Search for the cell housing the specified text and yield its (X, Y) center coordinate. 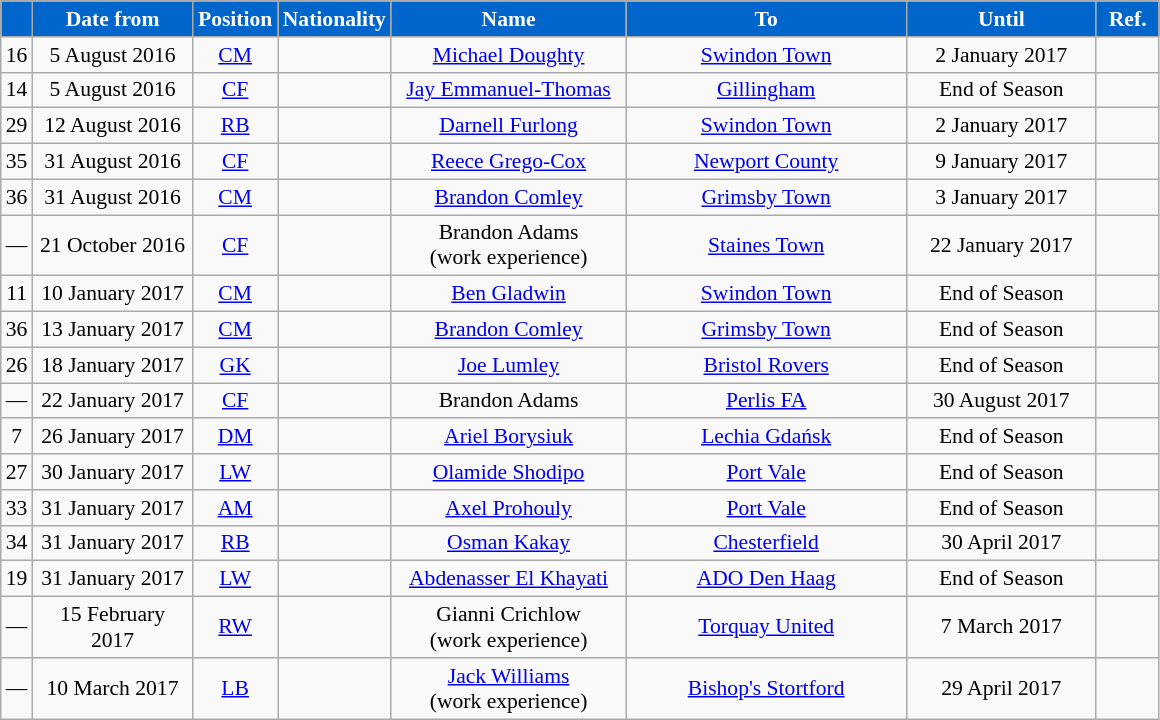
Michael Doughty (508, 55)
Reece Grego-Cox (508, 162)
Bristol Rovers (766, 365)
Torquay United (766, 628)
10 January 2017 (112, 294)
Ben Gladwin (508, 294)
26 January 2017 (112, 437)
LB (236, 688)
Position (236, 19)
RW (236, 628)
29 (17, 126)
Ariel Borysiuk (508, 437)
Staines Town (766, 246)
9 January 2017 (1001, 162)
Nationality (334, 19)
33 (17, 508)
Gianni Crichlow(work experience) (508, 628)
Brandon Adams (508, 401)
Joe Lumley (508, 365)
DM (236, 437)
27 (17, 472)
Bishop's Stortford (766, 688)
21 October 2016 (112, 246)
16 (17, 55)
35 (17, 162)
7 (17, 437)
ADO Den Haag (766, 579)
26 (17, 365)
Axel Prohouly (508, 508)
Olamide Shodipo (508, 472)
13 January 2017 (112, 330)
3 January 2017 (1001, 197)
Jay Emmanuel-Thomas (508, 90)
Until (1001, 19)
GK (236, 365)
Lechia Gdańsk (766, 437)
12 August 2016 (112, 126)
30 January 2017 (112, 472)
Abdenasser El Khayati (508, 579)
To (766, 19)
Perlis FA (766, 401)
15 February 2017 (112, 628)
Date from (112, 19)
Ref. (1128, 19)
AM (236, 508)
29 April 2017 (1001, 688)
7 March 2017 (1001, 628)
Chesterfield (766, 543)
Osman Kakay (508, 543)
10 March 2017 (112, 688)
Jack Williams(work experience) (508, 688)
Newport County (766, 162)
18 January 2017 (112, 365)
Darnell Furlong (508, 126)
14 (17, 90)
Brandon Adams(work experience) (508, 246)
11 (17, 294)
Name (508, 19)
19 (17, 579)
30 August 2017 (1001, 401)
34 (17, 543)
30 April 2017 (1001, 543)
Gillingham (766, 90)
